Search for the cell housing the specified text and yield its [X, Y] center coordinate. 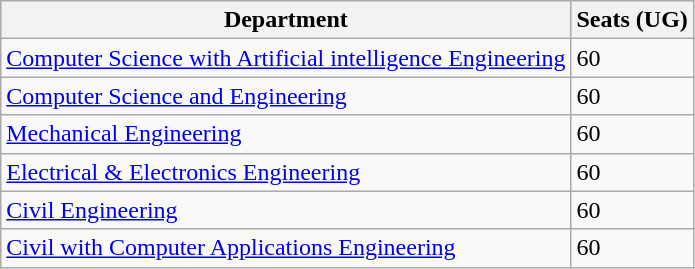
Civil Engineering [286, 210]
Civil with Computer Applications Engineering [286, 248]
Electrical & Electronics Engineering [286, 172]
Seats (UG) [632, 20]
Computer Science with Artificial intelligence Engineering [286, 58]
Computer Science and Engineering [286, 96]
Mechanical Engineering [286, 134]
Department [286, 20]
